For the text-containing cell, return its midpoint in [x, y] coordinate format. 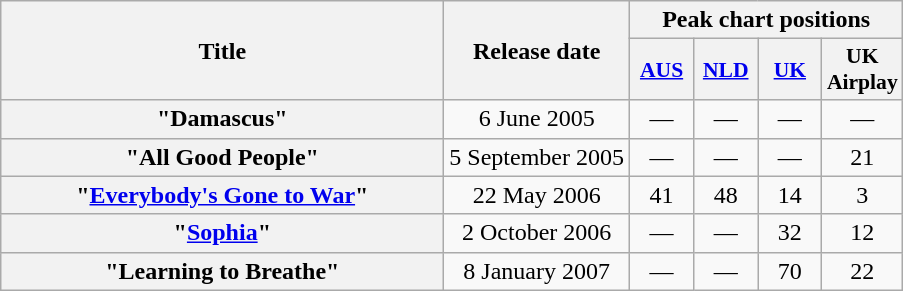
"Damascus" [222, 119]
2 October 2006 [537, 233]
70 [790, 271]
14 [790, 195]
AUS [662, 70]
UK Airplay [862, 70]
"All Good People" [222, 157]
32 [790, 233]
3 [862, 195]
"Sophia" [222, 233]
Peak chart positions [766, 20]
UK [790, 70]
Release date [537, 50]
"Everybody's Gone to War" [222, 195]
21 [862, 157]
Title [222, 50]
8 January 2007 [537, 271]
48 [726, 195]
22 [862, 271]
"Learning to Breathe" [222, 271]
5 September 2005 [537, 157]
NLD [726, 70]
12 [862, 233]
41 [662, 195]
6 June 2005 [537, 119]
22 May 2006 [537, 195]
